Provide the (X, Y) coordinate of the cell's center where the given text is located.  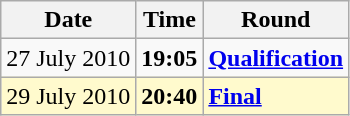
Date (68, 20)
19:05 (170, 58)
Round (276, 20)
Time (170, 20)
Final (276, 96)
27 July 2010 (68, 58)
29 July 2010 (68, 96)
Qualification (276, 58)
20:40 (170, 96)
